Output the (X, Y) coordinate of the center of the cell containing the given text.  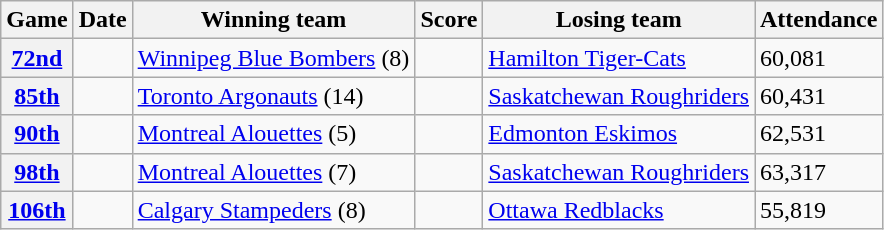
Score (449, 20)
90th (37, 134)
Game (37, 20)
60,081 (818, 58)
Hamilton Tiger-Cats (619, 58)
Attendance (818, 20)
Ottawa Redblacks (619, 210)
Calgary Stampeders (8) (274, 210)
Winnipeg Blue Bombers (8) (274, 58)
106th (37, 210)
Toronto Argonauts (14) (274, 96)
55,819 (818, 210)
85th (37, 96)
Winning team (274, 20)
60,431 (818, 96)
62,531 (818, 134)
Montreal Alouettes (5) (274, 134)
63,317 (818, 172)
Losing team (619, 20)
72nd (37, 58)
98th (37, 172)
Date (102, 20)
Edmonton Eskimos (619, 134)
Montreal Alouettes (7) (274, 172)
